Provide the (x, y) coordinate of the cell's center where the given text is located.  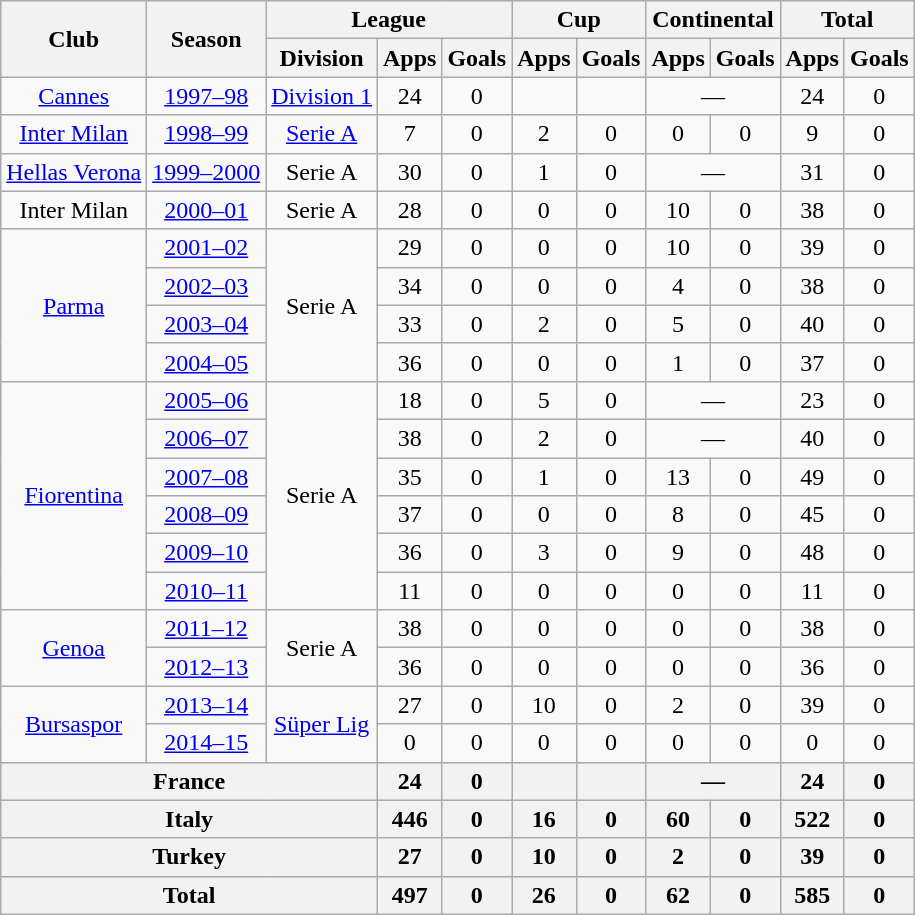
585 (812, 895)
2010–11 (206, 591)
2002–03 (206, 286)
18 (409, 400)
497 (409, 895)
Italy (190, 819)
49 (812, 477)
Cup (579, 20)
Season (206, 39)
30 (409, 172)
2014–15 (206, 743)
23 (812, 400)
2011–12 (206, 629)
Bursaspor (74, 724)
35 (409, 477)
2001–02 (206, 248)
Süper Lig (322, 724)
2012–13 (206, 667)
Cannes (74, 96)
8 (678, 515)
446 (409, 819)
48 (812, 553)
2004–05 (206, 362)
3 (544, 553)
60 (678, 819)
29 (409, 248)
Division 1 (322, 96)
2013–14 (206, 705)
2000–01 (206, 210)
Parma (74, 305)
2008–09 (206, 515)
4 (678, 286)
Club (74, 39)
Division (322, 58)
33 (409, 324)
2007–08 (206, 477)
France (190, 781)
Continental (713, 20)
16 (544, 819)
7 (409, 134)
1999–2000 (206, 172)
34 (409, 286)
League (389, 20)
2005–06 (206, 400)
2009–10 (206, 553)
28 (409, 210)
522 (812, 819)
1997–98 (206, 96)
Genoa (74, 648)
Hellas Verona (74, 172)
Fiorentina (74, 495)
2006–07 (206, 438)
31 (812, 172)
13 (678, 477)
1998–99 (206, 134)
45 (812, 515)
62 (678, 895)
26 (544, 895)
Turkey (190, 857)
2003–04 (206, 324)
